Search for the cell housing the specified text and yield its [X, Y] center coordinate. 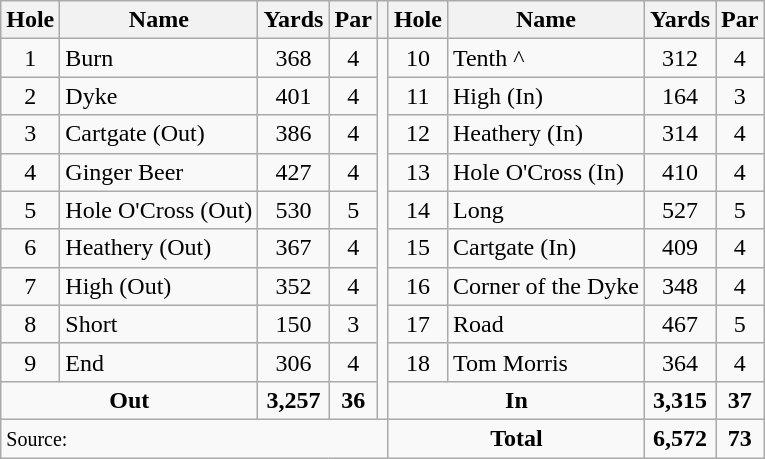
348 [680, 286]
364 [680, 362]
High (Out) [159, 286]
467 [680, 324]
368 [294, 58]
312 [680, 58]
17 [418, 324]
314 [680, 134]
Heathery (In) [546, 134]
Dyke [159, 96]
Tenth ^ [546, 58]
6,572 [680, 438]
3,315 [680, 400]
Cartgate (In) [546, 248]
9 [30, 362]
527 [680, 210]
6 [30, 248]
401 [294, 96]
Burn [159, 58]
410 [680, 172]
High (In) [546, 96]
Hole O'Cross (Out) [159, 210]
Ginger Beer [159, 172]
367 [294, 248]
386 [294, 134]
427 [294, 172]
37 [740, 400]
8 [30, 324]
In [516, 400]
150 [294, 324]
Road [546, 324]
10 [418, 58]
16 [418, 286]
Long [546, 210]
12 [418, 134]
15 [418, 248]
13 [418, 172]
73 [740, 438]
18 [418, 362]
Tom Morris [546, 362]
1 [30, 58]
306 [294, 362]
2 [30, 96]
36 [353, 400]
End [159, 362]
Cartgate (Out) [159, 134]
14 [418, 210]
352 [294, 286]
7 [30, 286]
530 [294, 210]
409 [680, 248]
Hole O'Cross (In) [546, 172]
Heathery (Out) [159, 248]
Total [516, 438]
3,257 [294, 400]
Short [159, 324]
11 [418, 96]
Out [130, 400]
164 [680, 96]
Source: [195, 438]
Corner of the Dyke [546, 286]
